Scan for the cell matching the given text and deliver its [x, y] coordinate at center. 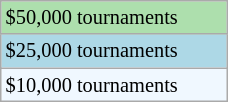
$25,000 tournaments [114, 51]
$50,000 tournaments [114, 17]
$10,000 tournaments [114, 85]
